Locate the cell with the specified text and output its [X, Y] center coordinate. 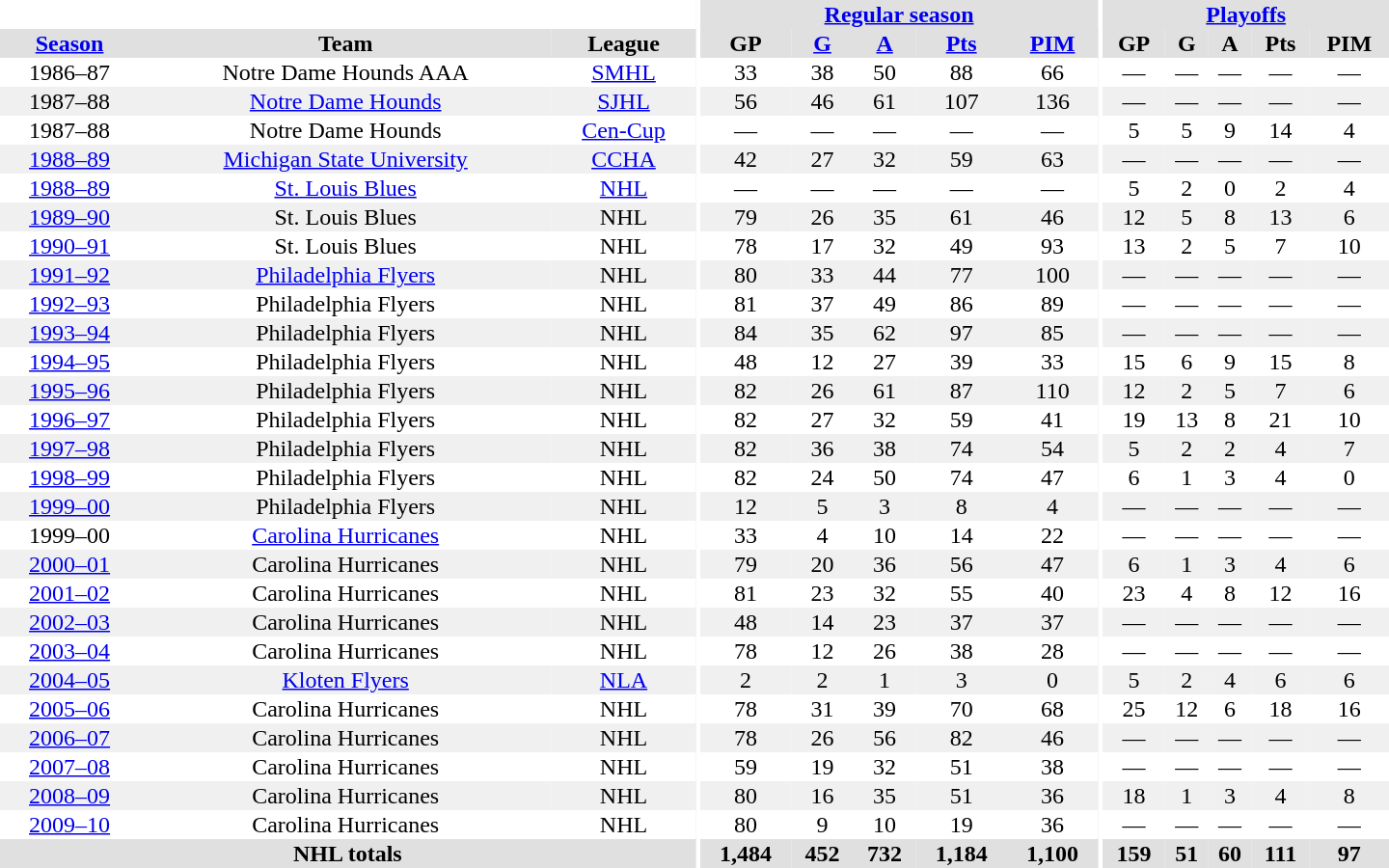
70 [961, 709]
93 [1052, 246]
1995–96 [69, 391]
25 [1134, 709]
2001–02 [69, 593]
1992–93 [69, 304]
100 [1052, 275]
41 [1052, 420]
159 [1134, 854]
SJHL [623, 101]
Kloten Flyers [345, 680]
Notre Dame Hounds AAA [345, 72]
89 [1052, 304]
2002–03 [69, 622]
1993–94 [69, 333]
1,484 [746, 854]
1991–92 [69, 275]
1996–97 [69, 420]
44 [885, 275]
2009–10 [69, 825]
Michigan State University [345, 159]
1998–99 [69, 477]
732 [885, 854]
1,184 [961, 854]
86 [961, 304]
2003–04 [69, 651]
87 [961, 391]
40 [1052, 593]
22 [1052, 535]
54 [1052, 448]
77 [961, 275]
84 [746, 333]
2007–08 [69, 767]
1989–90 [69, 217]
2000–01 [69, 564]
1986–87 [69, 72]
17 [822, 246]
20 [822, 564]
1997–98 [69, 448]
2005–06 [69, 709]
Cen-Cup [623, 130]
107 [961, 101]
League [623, 43]
68 [1052, 709]
SMHL [623, 72]
42 [746, 159]
Regular season [899, 14]
452 [822, 854]
1,100 [1052, 854]
Team [345, 43]
88 [961, 72]
66 [1052, 72]
1994–95 [69, 362]
111 [1280, 854]
2008–09 [69, 796]
2004–05 [69, 680]
CCHA [623, 159]
60 [1231, 854]
21 [1280, 420]
1990–91 [69, 246]
136 [1052, 101]
NLA [623, 680]
Season [69, 43]
Playoffs [1246, 14]
24 [822, 477]
31 [822, 709]
2006–07 [69, 738]
62 [885, 333]
55 [961, 593]
28 [1052, 651]
85 [1052, 333]
63 [1052, 159]
NHL totals [347, 854]
110 [1052, 391]
